Find where the given text appears and provide that cell's center as (X, Y) coordinate. 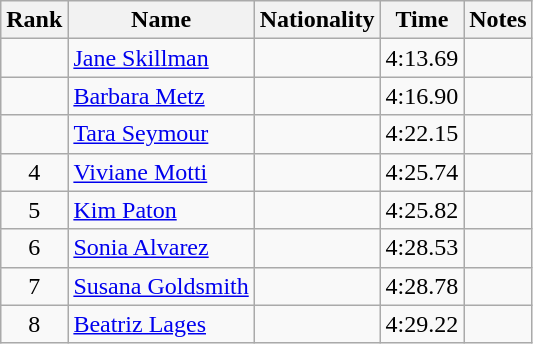
Rank (34, 20)
Sonia Alvarez (161, 248)
5 (34, 210)
8 (34, 324)
4:29.22 (422, 324)
7 (34, 286)
Beatriz Lages (161, 324)
4:25.74 (422, 172)
Susana Goldsmith (161, 286)
Tara Seymour (161, 134)
4:13.69 (422, 58)
Viviane Motti (161, 172)
Kim Paton (161, 210)
Jane Skillman (161, 58)
4 (34, 172)
Notes (498, 20)
Name (161, 20)
Nationality (317, 20)
4:22.15 (422, 134)
6 (34, 248)
4:28.78 (422, 286)
Time (422, 20)
4:25.82 (422, 210)
4:28.53 (422, 248)
4:16.90 (422, 96)
Barbara Metz (161, 96)
